From the cell containing the given text, extract its center point as [X, Y] coordinate. 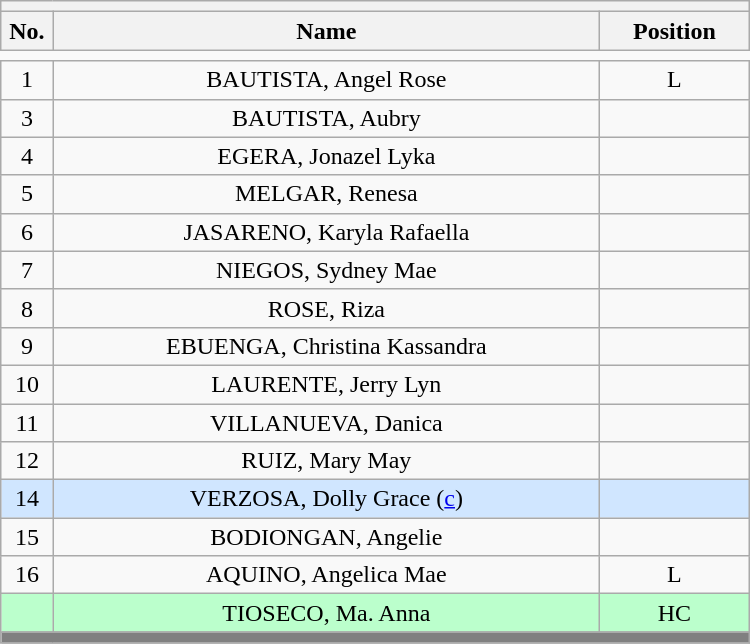
10 [27, 384]
EBUENGA, Christina Kassandra [326, 346]
EGERA, Jonazel Lyka [326, 156]
VILLANUEVA, Danica [326, 423]
VERZOSA, Dolly Grace (c) [326, 499]
7 [27, 270]
15 [27, 537]
AQUINO, Angelica Mae [326, 575]
BAUTISTA, Angel Rose [326, 80]
4 [27, 156]
RUIZ, Mary May [326, 461]
LAURENTE, Jerry Lyn [326, 384]
12 [27, 461]
TIOSECO, Ma. Anna [326, 613]
1 [27, 80]
11 [27, 423]
5 [27, 194]
HC [675, 613]
NIEGOS, Sydney Mae [326, 270]
14 [27, 499]
3 [27, 118]
16 [27, 575]
Name [326, 31]
JASARENO, Karyla Rafaella [326, 232]
ROSE, Riza [326, 308]
6 [27, 232]
9 [27, 346]
MELGAR, Renesa [326, 194]
Position [675, 31]
BODIONGAN, Angelie [326, 537]
BAUTISTA, Aubry [326, 118]
No. [27, 31]
8 [27, 308]
